From the cell containing the given text, extract its center point as [X, Y] coordinate. 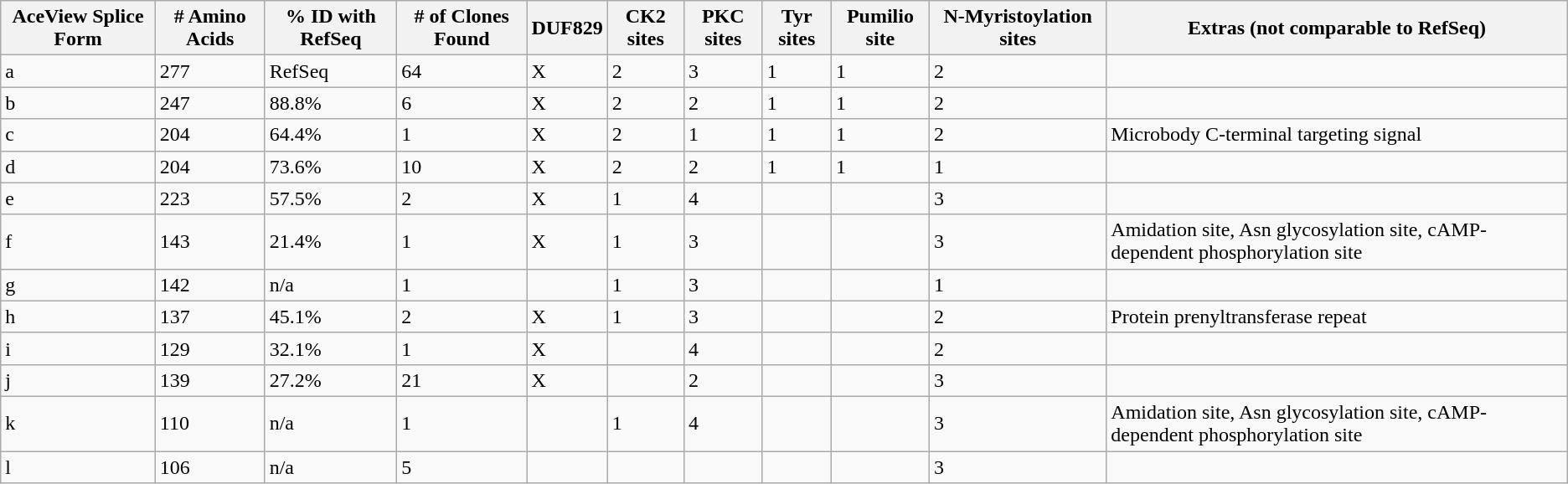
Microbody C-terminal targeting signal [1337, 135]
129 [209, 348]
106 [209, 466]
277 [209, 71]
45.1% [330, 317]
RefSeq [330, 71]
247 [209, 103]
110 [209, 424]
Extras (not comparable to RefSeq) [1337, 28]
k [79, 424]
f [79, 241]
AceView Splice Form [79, 28]
Tyr sites [797, 28]
21 [462, 380]
N-Myristoylation sites [1019, 28]
DUF829 [567, 28]
g [79, 285]
137 [209, 317]
% ID with RefSeq [330, 28]
i [79, 348]
32.1% [330, 348]
CK2 sites [645, 28]
Protein prenyltransferase repeat [1337, 317]
# Amino Acids [209, 28]
a [79, 71]
l [79, 466]
73.6% [330, 167]
27.2% [330, 380]
139 [209, 380]
88.8% [330, 103]
10 [462, 167]
5 [462, 466]
64.4% [330, 135]
# of Clones Found [462, 28]
j [79, 380]
21.4% [330, 241]
223 [209, 198]
c [79, 135]
b [79, 103]
6 [462, 103]
64 [462, 71]
PKC sites [723, 28]
57.5% [330, 198]
e [79, 198]
143 [209, 241]
h [79, 317]
Pumilio site [879, 28]
142 [209, 285]
d [79, 167]
